Determine the [x, y] coordinate at the center of the cell enclosing the given text.  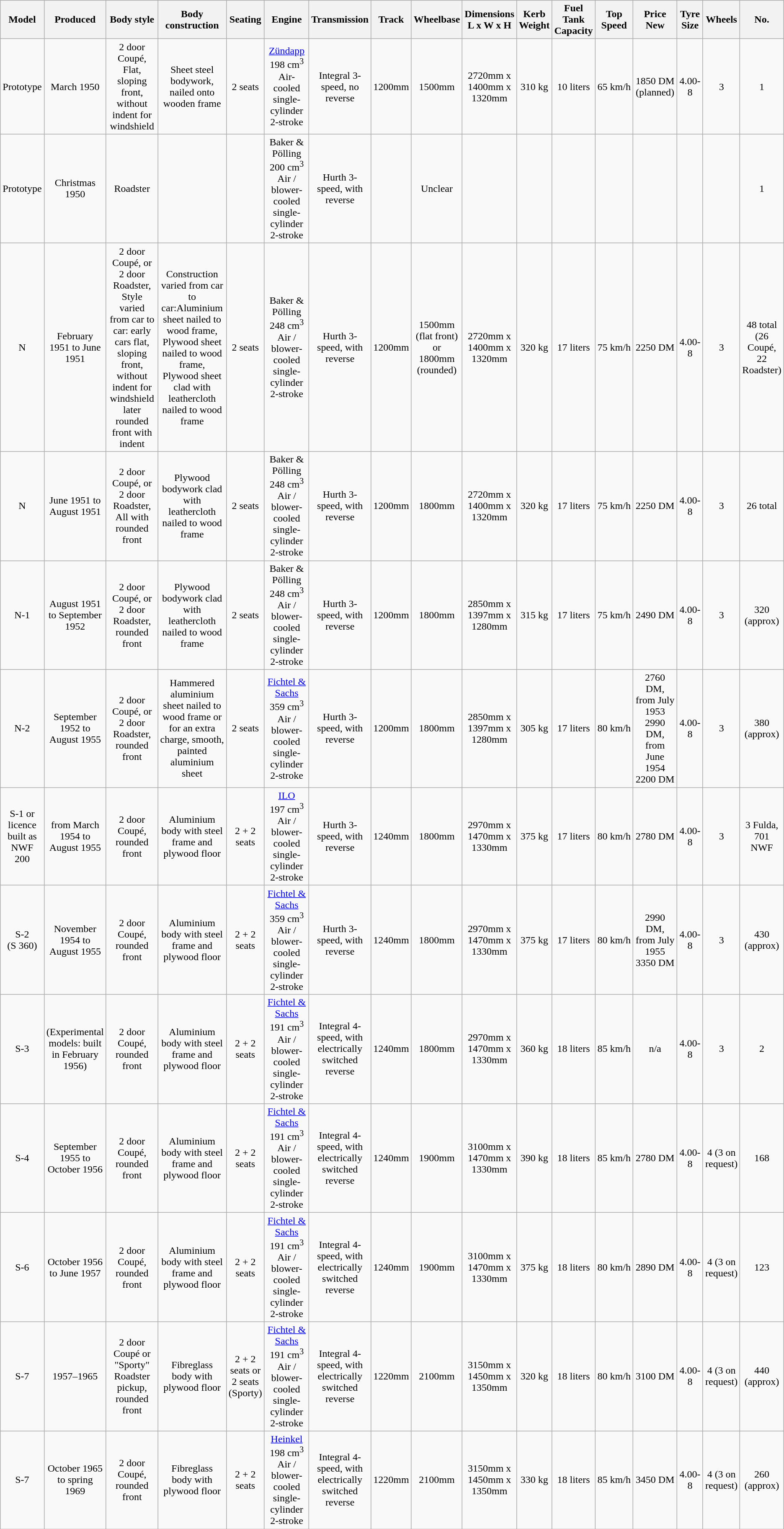
3100 DM [655, 1377]
N-2 [22, 729]
1850 DM (planned) [655, 86]
360 kg [534, 1049]
Wheels [721, 20]
S-2 (S 360) [22, 940]
October 1956 to June 1957 [75, 1268]
2 door Coupé, Flat, sloping front, without indent for windshield [132, 86]
September 1952 to August 1955 [75, 729]
320 (approx) [762, 615]
2990 DM, from July 1955 3350 DM [655, 940]
S-3 [22, 1049]
Produced [75, 20]
November 1954 to August 1955 [75, 940]
Hammered aluminium sheet nailed to wood frame or for an extra charge, smooth, painted aluminium sheet [192, 729]
Roadster [132, 189]
from March 1954 to August 1955 [75, 837]
Seating [245, 20]
65 km/h [614, 86]
10 liters [574, 86]
n/a [655, 1049]
S-1 or licence built as NWF 200 [22, 837]
August 1951 to September 1952 [75, 615]
Unclear [437, 189]
Price New [655, 20]
October 1965 to spring 1969 [75, 1480]
S-4 [22, 1158]
3450 DM [655, 1480]
Zündapp 198 cm3 Air-cooled single-cylinder 2-stroke [286, 86]
Tyre Size [690, 20]
February 1951 to June 1951 [75, 347]
Body style [132, 20]
Model [22, 20]
390 kg [534, 1158]
No. [762, 20]
1500mm [437, 86]
March 1950 [75, 86]
S-6 [22, 1268]
Fuel Tank Capacity [574, 20]
Sheet steel bodywork, nailed onto wooden frame [192, 86]
1957–1965 [75, 1377]
1500mm (flat front) or 1800mm (rounded) [437, 347]
Track [391, 20]
330 kg [534, 1480]
380 (approx) [762, 729]
Wheelbase [437, 20]
2490 DM [655, 615]
26 total [762, 506]
Kerb Weight [534, 20]
305 kg [534, 729]
2 door Coupé, or 2 door Roadster, All with rounded front [132, 506]
Baker & Pölling 200 cm3 Air / blower-cooled single-cylinder 2-stroke [286, 189]
2 + 2 seats or 2 seats (Sporty) [245, 1377]
Integral 3-speed, no reverse [340, 86]
123 [762, 1268]
Transmission [340, 20]
430 (approx) [762, 940]
3 Fulda, 701 NWF [762, 837]
48 total (26 Coupé, 22 Roadster) [762, 347]
2 door Coupé or "Sporty" Roadster pickup, rounded front [132, 1377]
Heinkel 198 cm3 Air / blower-cooled single-cylinder 2-stroke [286, 1480]
September 1955 to October 1956 [75, 1158]
2760 DM, from July 1953 2990 DM, from June 1954 2200 DM [655, 729]
Body construction [192, 20]
168 [762, 1158]
Dimensions L x W x H [490, 20]
315 kg [534, 615]
N-1 [22, 615]
Christmas 1950 [75, 189]
June 1951 to August 1951 [75, 506]
Engine [286, 20]
310 kg [534, 86]
2 [762, 1049]
440 (approx) [762, 1377]
260 (approx) [762, 1480]
Top Speed [614, 20]
2890 DM [655, 1268]
ILO 197 cm3 Air / blower-cooled single-cylinder 2-stroke [286, 837]
(Experimental models: built in February 1956) [75, 1049]
